Search for the cell housing the specified text and yield its (X, Y) center coordinate. 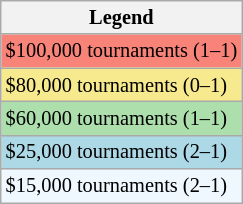
Legend (122, 17)
$80,000 tournaments (0–1) (122, 85)
$25,000 tournaments (2–1) (122, 152)
$100,000 tournaments (1–1) (122, 51)
$60,000 tournaments (1–1) (122, 118)
$15,000 tournaments (2–1) (122, 186)
